Scan for the cell matching the given text and deliver its [X, Y] coordinate at center. 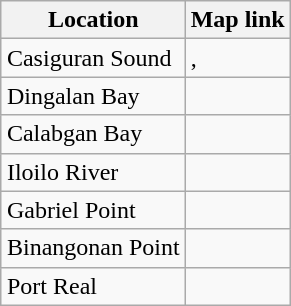
Casiguran Sound [93, 58]
Calabgan Bay [93, 134]
Iloilo River [93, 172]
, [238, 58]
Binangonan Point [93, 248]
Gabriel Point [93, 210]
Port Real [93, 286]
Dingalan Bay [93, 96]
Location [93, 20]
Map link [238, 20]
